Output the [x, y] coordinate of the center of the cell containing the given text.  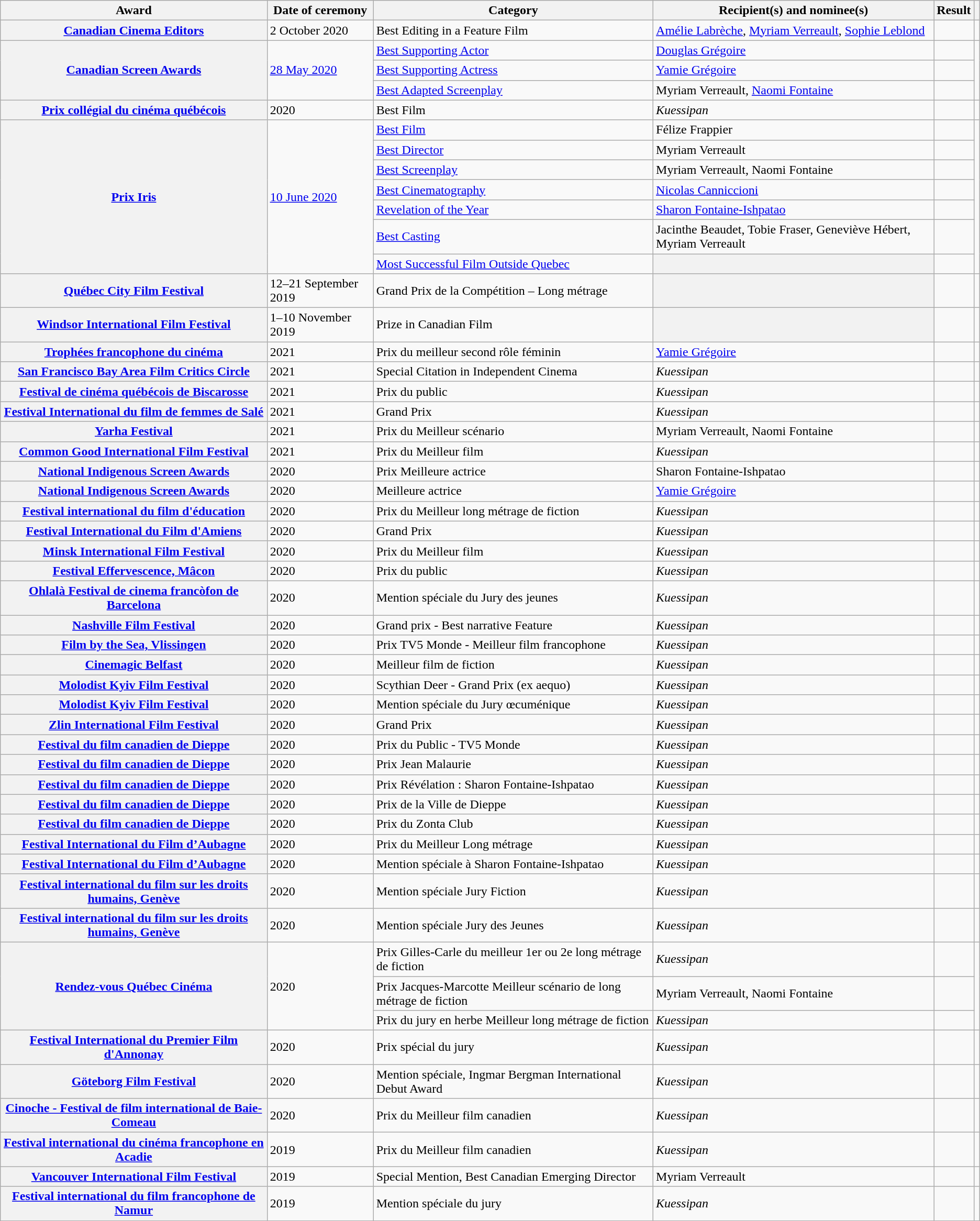
Prix Iris [134, 197]
Windsor International Film Festival [134, 325]
Prix Jacques-Marcotte Meilleur scénario de long métrage de fiction [513, 993]
Result [954, 10]
Revelation of the Year [513, 209]
Festival international du film francophone de Namur [134, 1203]
Meilleur film de fiction [513, 665]
Mention spéciale, Ingmar Bergman International Debut Award [513, 1082]
Festival de cinéma québécois de Biscarosse [134, 392]
Festival International du film de femmes de Salé [134, 412]
Prix Jean Malaurie [513, 764]
Best Supporting Actress [513, 70]
Mention spéciale du Jury des jeunes [513, 598]
12–21 September 2019 [320, 291]
2 October 2020 [320, 30]
Douglas Grégoire [794, 50]
Best Director [513, 150]
Special Citation in Independent Cinema [513, 372]
Festival Effervescence, Mâcon [134, 571]
Best Casting [513, 237]
Québec City Film Festival [134, 291]
1–10 November 2019 [320, 325]
Nicolas Canniccioni [794, 190]
Canadian Screen Awards [134, 70]
Mention spéciale Jury Fiction [513, 891]
Festival International du Film d'Amiens [134, 531]
Best Adapted Screenplay [513, 90]
Yarha Festival [134, 431]
Prix de la Ville de Dieppe [513, 804]
10 June 2020 [320, 197]
Mention spéciale du Jury œcuménique [513, 705]
Most Successful Film Outside Quebec [513, 263]
Meilleure actrice [513, 491]
Festival international du film d'éducation [134, 511]
Prix TV5 Monde - Meilleur film francophone [513, 645]
Prix du Zonta Club [513, 824]
Minsk International Film Festival [134, 551]
Vancouver International Film Festival [134, 1176]
Prix Gilles-Carle du meilleur 1er ou 2e long métrage de fiction [513, 959]
Best Supporting Actor [513, 50]
Best Editing in a Feature Film [513, 30]
Prix du Public - TV5 Monde [513, 745]
Prix spécial du jury [513, 1047]
Best Cinematography [513, 190]
Grand Prix de la Compétition – Long métrage [513, 291]
Recipient(s) and nominee(s) [794, 10]
Prix Révélation : Sharon Fontaine-Ishpatao [513, 784]
Prix Meilleure actrice [513, 471]
Mention spéciale Jury des Jeunes [513, 925]
Canadian Cinema Editors [134, 30]
Award [134, 10]
Category [513, 10]
Cinoche - Festival de film international de Baie-Comeau [134, 1115]
Festival International du Premier Film d'Annonay [134, 1047]
Mention spéciale à Sharon Fontaine-Ishpatao [513, 864]
Nashville Film Festival [134, 625]
Special Mention, Best Canadian Emerging Director [513, 1176]
28 May 2020 [320, 70]
Cinemagic Belfast [134, 665]
Film by the Sea, Vlissingen [134, 645]
Grand prix - Best narrative Feature [513, 625]
Best Screenplay [513, 170]
Jacinthe Beaudet, Tobie Fraser, Geneviève Hébert, Myriam Verreault [794, 237]
Zlin International Film Festival [134, 725]
Festival international du cinéma francophone en Acadie [134, 1150]
Prix collégial du cinéma québécois [134, 110]
Mention spéciale du jury [513, 1203]
Ohlalà Festival de cinema francòfon de Barcelona [134, 598]
Prix du meilleur second rôle féminin [513, 352]
Prize in Canadian Film [513, 325]
Rendez-vous Québec Cinéma [134, 986]
Prix du jury en herbe Meilleur long métrage de fiction [513, 1020]
Amélie Labrèche, Myriam Verreault, Sophie Leblond [794, 30]
Prix du Meilleur scénario [513, 431]
Common Good International Film Festival [134, 451]
San Francisco Bay Area Film Critics Circle [134, 372]
Prix du Meilleur long métrage de fiction [513, 511]
Date of ceremony [320, 10]
Göteborg Film Festival [134, 1082]
Prix du Meilleur Long métrage [513, 844]
Félize Frappier [794, 130]
Trophées francophone du cinéma [134, 352]
Scythian Deer - Grand Prix (ex aequo) [513, 685]
